Search for the cell housing the specified text and yield its (X, Y) center coordinate. 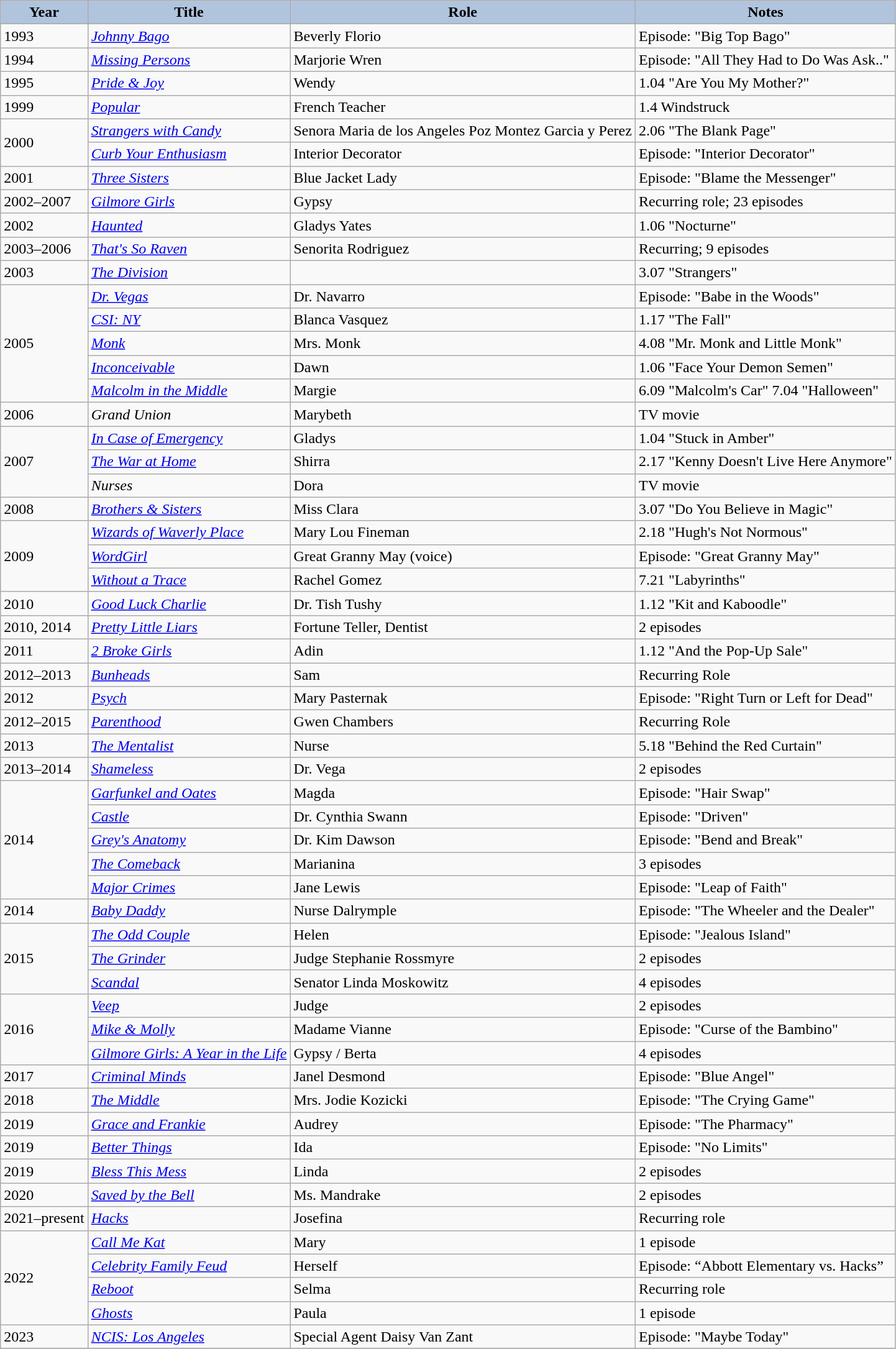
2006 (44, 414)
1999 (44, 107)
Mrs. Jodie Kozicki (463, 1100)
Nurses (189, 485)
Mary Lou Fineman (463, 533)
2018 (44, 1100)
Audrey (463, 1124)
Garfunkel and Oates (189, 793)
2021–present (44, 1219)
Recurring role; 23 episodes (766, 201)
2015 (44, 958)
2003 (44, 272)
Johnny Bago (189, 36)
Episode: "Leap of Faith" (766, 887)
Haunted (189, 225)
Pretty Little Liars (189, 627)
Hacks (189, 1219)
The Odd Couple (189, 935)
Herself (463, 1266)
Ms. Mandrake (463, 1195)
Episode: "Blue Angel" (766, 1077)
Senora Maria de los Angeles Poz Montez Garcia y Perez (463, 130)
Saved by the Bell (189, 1195)
Dora (463, 485)
Episode: "Maybe Today" (766, 1337)
2002–2007 (44, 201)
2012–2013 (44, 674)
CSI: NY (189, 320)
Rachel Gomez (463, 580)
Popular (189, 107)
2017 (44, 1077)
Gilmore Girls: A Year in the Life (189, 1053)
Inconceivable (189, 367)
1.06 "Face Your Demon Semen" (766, 367)
Year (44, 12)
Call Me Kat (189, 1242)
Scandal (189, 982)
1993 (44, 36)
Dr. Kim Dawson (463, 840)
Curb Your Enthusiasm (189, 154)
Selma (463, 1289)
Adin (463, 651)
Grace and Frankie (189, 1124)
Criminal Minds (189, 1077)
Marjorie Wren (463, 60)
2012 (44, 698)
1.12 "Kit and Kaboodle" (766, 603)
Grey's Anatomy (189, 840)
Castle (189, 816)
Celebrity Family Feud (189, 1266)
Notes (766, 12)
Episode: "No Limits" (766, 1148)
2008 (44, 509)
Dr. Cynthia Swann (463, 816)
Dr. Vega (463, 769)
Beverly Florio (463, 36)
Nurse Dalrymple (463, 911)
Madame Vianne (463, 1029)
3 episodes (766, 864)
WordGirl (189, 556)
Monk (189, 344)
Bunheads (189, 674)
Episode: "Jealous Island" (766, 935)
Episode: "Curse of the Bambino" (766, 1029)
Gilmore Girls (189, 201)
1995 (44, 83)
2010, 2014 (44, 627)
Better Things (189, 1148)
Shameless (189, 769)
Episode: "Babe in the Woods" (766, 296)
Dr. Vegas (189, 296)
Nurse (463, 746)
Major Crimes (189, 887)
The Grinder (189, 958)
Episode: "Big Top Bago" (766, 36)
The Division (189, 272)
2013–2014 (44, 769)
Episode: "Driven" (766, 816)
Ida (463, 1148)
2013 (44, 746)
French Teacher (463, 107)
Great Granny May (voice) (463, 556)
Missing Persons (189, 60)
2000 (44, 142)
Mrs. Monk (463, 344)
Marianina (463, 864)
Dr. Navarro (463, 296)
Pride & Joy (189, 83)
NCIS: Los Angeles (189, 1337)
Gwen Chambers (463, 722)
Mary Pasternak (463, 698)
Recurring; 9 episodes (766, 249)
1.4 Windstruck (766, 107)
Gladys Yates (463, 225)
Mary (463, 1242)
2001 (44, 178)
Sam (463, 674)
Shirra (463, 462)
Three Sisters (189, 178)
Gladys (463, 438)
2009 (44, 556)
Margie (463, 391)
Episode: “Abbott Elementary vs. Hacks” (766, 1266)
2003–2006 (44, 249)
2012–2015 (44, 722)
Senorita Rodriguez (463, 249)
Baby Daddy (189, 911)
1.04 "Stuck in Amber" (766, 438)
Psych (189, 698)
2016 (44, 1029)
Mike & Molly (189, 1029)
That's So Raven (189, 249)
Judge Stephanie Rossmyre (463, 958)
Janel Desmond (463, 1077)
The War at Home (189, 462)
Good Luck Charlie (189, 603)
Grand Union (189, 414)
4.08 "Mr. Monk and Little Monk" (766, 344)
Episode: "Hair Swap" (766, 793)
Role (463, 12)
Episode: "The Crying Game" (766, 1100)
Judge (463, 1005)
2007 (44, 462)
1994 (44, 60)
1.04 "Are You My Mother?" (766, 83)
Dawn (463, 367)
Title (189, 12)
Episode: "The Pharmacy" (766, 1124)
7.21 "Labyrinths" (766, 580)
2002 (44, 225)
Marybeth (463, 414)
2.18 "Hugh's Not Normous" (766, 533)
Jane Lewis (463, 887)
Miss Clara (463, 509)
Episode: "Blame the Messenger" (766, 178)
Paula (463, 1313)
Episode: "Interior Decorator" (766, 154)
Dr. Tish Tushy (463, 603)
Wendy (463, 83)
2020 (44, 1195)
The Middle (189, 1100)
The Mentalist (189, 746)
2 Broke Girls (189, 651)
Blanca Vasquez (463, 320)
1.17 "The Fall" (766, 320)
Wizards of Waverly Place (189, 533)
Gypsy / Berta (463, 1053)
Helen (463, 935)
Episode: "All They Had to Do Was Ask.." (766, 60)
Fortune Teller, Dentist (463, 627)
3.07 "Strangers" (766, 272)
Linda (463, 1171)
Ghosts (189, 1313)
Episode: "Great Granny May" (766, 556)
Veep (189, 1005)
Bless This Mess (189, 1171)
1.06 "Nocturne" (766, 225)
2011 (44, 651)
Special Agent Daisy Van Zant (463, 1337)
2010 (44, 603)
2005 (44, 344)
Episode: "The Wheeler and the Dealer" (766, 911)
Josefina (463, 1219)
2.06 "The Blank Page" (766, 130)
The Comeback (189, 864)
Parenthood (189, 722)
Episode: "Right Turn or Left for Dead" (766, 698)
1.12 "And the Pop-Up Sale" (766, 651)
Malcolm in the Middle (189, 391)
Episode: "Bend and Break" (766, 840)
2022 (44, 1278)
Interior Decorator (463, 154)
2.17 "Kenny Doesn't Live Here Anymore" (766, 462)
In Case of Emergency (189, 438)
Senator Linda Moskowitz (463, 982)
Gypsy (463, 201)
6.09 "Malcolm's Car" 7.04 "Halloween" (766, 391)
Strangers with Candy (189, 130)
5.18 "Behind the Red Curtain" (766, 746)
2023 (44, 1337)
Blue Jacket Lady (463, 178)
Reboot (189, 1289)
Magda (463, 793)
3.07 "Do You Believe in Magic" (766, 509)
Without a Trace (189, 580)
Brothers & Sisters (189, 509)
